Return [x, y] of the center of cell containing provided text 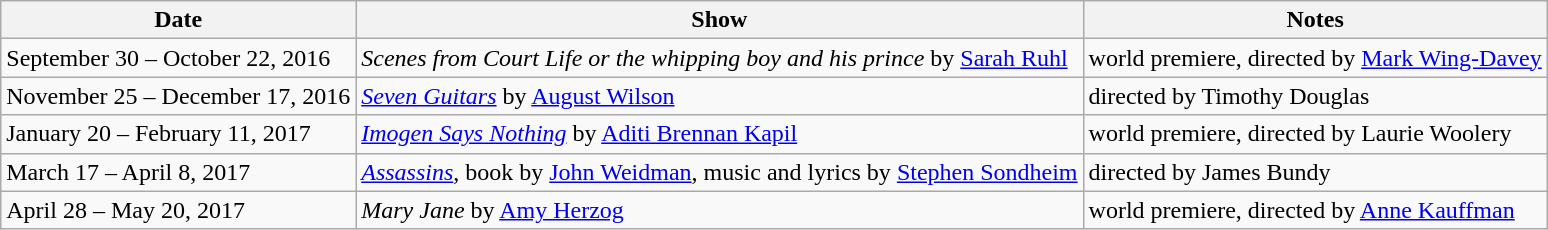
Show [720, 20]
Imogen Says Nothing by Aditi Brennan Kapil [720, 134]
April 28 – May 20, 2017 [178, 210]
Seven Guitars by August Wilson [720, 96]
Notes [1315, 20]
directed by James Bundy [1315, 172]
March 17 – April 8, 2017 [178, 172]
January 20 – February 11, 2017 [178, 134]
Scenes from Court Life or the whipping boy and his prince by Sarah Ruhl [720, 58]
November 25 – December 17, 2016 [178, 96]
Date [178, 20]
September 30 – October 22, 2016 [178, 58]
world premiere, directed by Laurie Woolery [1315, 134]
world premiere, directed by Anne Kauffman [1315, 210]
directed by Timothy Douglas [1315, 96]
world premiere, directed by Mark Wing-Davey [1315, 58]
Mary Jane by Amy Herzog [720, 210]
Assassins, book by John Weidman, music and lyrics by Stephen Sondheim [720, 172]
